Provide the (x, y) coordinate of the cell's center where the given text is located.  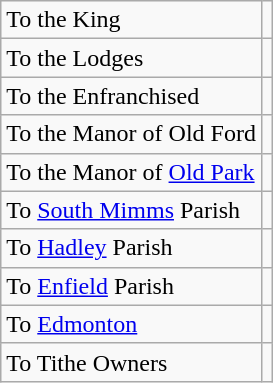
To the Lodges (132, 58)
To Enfield Parish (132, 286)
To the Manor of Old Ford (132, 134)
To the Enfranchised (132, 96)
To the Manor of Old Park (132, 172)
To Tithe Owners (132, 362)
To South Mimms Parish (132, 210)
To Edmonton (132, 324)
To Hadley Parish (132, 248)
To the King (132, 20)
